Provide the [X, Y] coordinate of the cell's center where the given text is located.  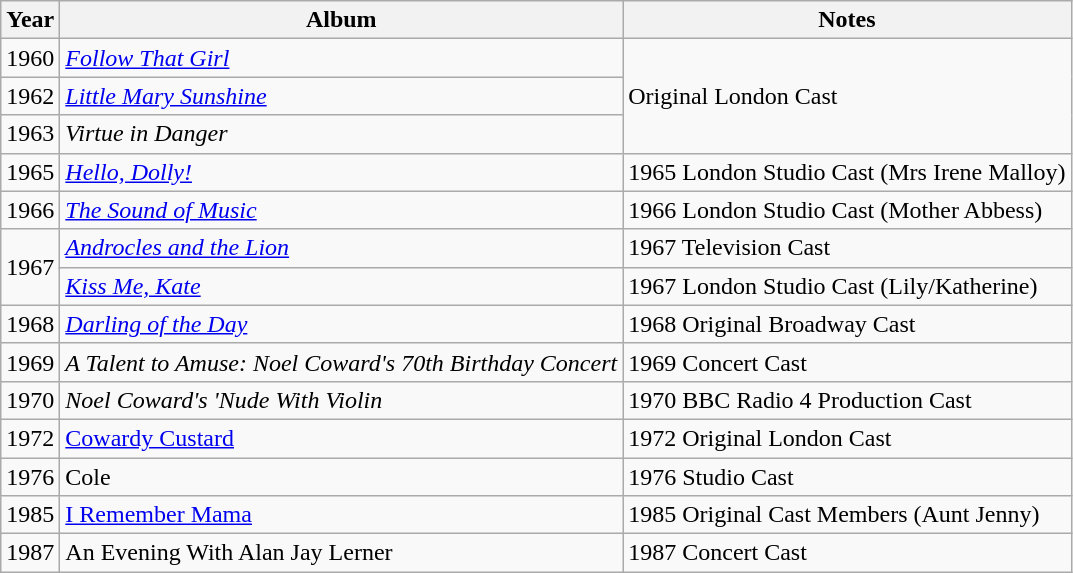
1966 [30, 210]
Album [342, 20]
1963 [30, 134]
1960 [30, 58]
1969 Concert Cast [847, 362]
1972 [30, 438]
1968 Original Broadway Cast [847, 324]
1968 [30, 324]
1962 [30, 96]
Noel Coward's 'Nude With Violin [342, 400]
1976 [30, 477]
The Sound of Music [342, 210]
1966 London Studio Cast (Mother Abbess) [847, 210]
1970 BBC Radio 4 Production Cast [847, 400]
An Evening With Alan Jay Lerner [342, 553]
1967 [30, 267]
1967 London Studio Cast (Lily/Katherine) [847, 286]
Follow That Girl [342, 58]
Year [30, 20]
Kiss Me, Kate [342, 286]
I Remember Mama [342, 515]
Virtue in Danger [342, 134]
1965 [30, 172]
1970 [30, 400]
Little Mary Sunshine [342, 96]
1987 Concert Cast [847, 553]
1969 [30, 362]
Androcles and the Lion [342, 248]
1987 [30, 553]
Darling of the Day [342, 324]
Cole [342, 477]
A Talent to Amuse: Noel Coward's 70th Birthday Concert [342, 362]
1985 Original Cast Members (Aunt Jenny) [847, 515]
Hello, Dolly! [342, 172]
Notes [847, 20]
Original London Cast [847, 96]
1967 Television Cast [847, 248]
Cowardy Custard [342, 438]
1976 Studio Cast [847, 477]
1985 [30, 515]
1972 Original London Cast [847, 438]
1965 London Studio Cast (Mrs Irene Malloy) [847, 172]
